Pinpoint the cell where the given text exists, returning its [X, Y] midpoint coordinate. 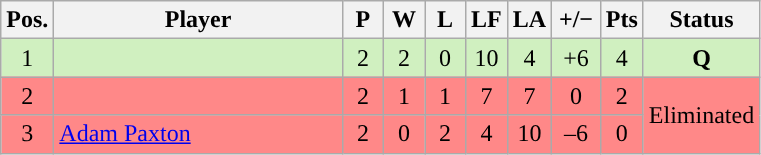
Eliminated [701, 115]
Adam Paxton [198, 134]
Status [701, 20]
L [444, 20]
+6 [576, 58]
LF [487, 20]
+/− [576, 20]
LA [529, 20]
W [404, 20]
–6 [576, 134]
Player [198, 20]
3 [28, 134]
Pts [622, 20]
Pos. [28, 20]
Q [701, 58]
P [362, 20]
